From the cell containing the given text, extract its center point as (x, y) coordinate. 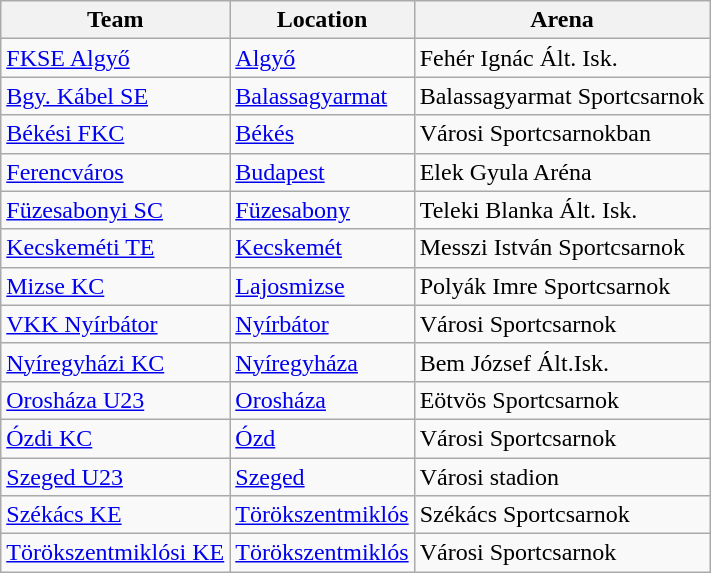
Nyírbátor (322, 324)
Füzesabonyi SC (116, 210)
Városi Sportcsarnokban (562, 134)
FKSE Algyő (116, 58)
Orosháza U23 (116, 400)
Fehér Ignác Ált. Isk. (562, 58)
Teleki Blanka Ált. Isk. (562, 210)
Orosháza (322, 400)
Lajosmizse (322, 286)
Polyák Imre Sportcsarnok (562, 286)
Ózdi KC (116, 438)
Balassagyarmat Sportcsarnok (562, 96)
Budapest (322, 172)
Városi stadion (562, 477)
Szeged U23 (116, 477)
Location (322, 20)
Bem József Ált.Isk. (562, 362)
Algyő (322, 58)
Ferencváros (116, 172)
Team (116, 20)
Messzi István Sportcsarnok (562, 248)
Kecskemét (322, 248)
Törökszentmiklósi KE (116, 553)
Szeged (322, 477)
Békési FKC (116, 134)
Eötvös Sportcsarnok (562, 400)
Mizse KC (116, 286)
Balassagyarmat (322, 96)
Nyíregyházi KC (116, 362)
Füzesabony (322, 210)
Székács KE (116, 515)
Nyíregyháza (322, 362)
Bgy. Kábel SE (116, 96)
Ózd (322, 438)
Székács Sportcsarnok (562, 515)
Elek Gyula Aréna (562, 172)
VKK Nyírbátor (116, 324)
Kecskeméti TE (116, 248)
Arena (562, 20)
Békés (322, 134)
